Return the (X, Y) coordinate for the center point of the cell that contains the specified text.  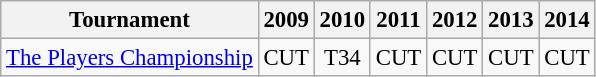
2010 (342, 20)
2009 (286, 20)
2014 (567, 20)
2013 (511, 20)
2012 (455, 20)
2011 (398, 20)
Tournament (130, 20)
The Players Championship (130, 58)
T34 (342, 58)
